Output the [x, y] coordinate of the center of the cell containing the given text.  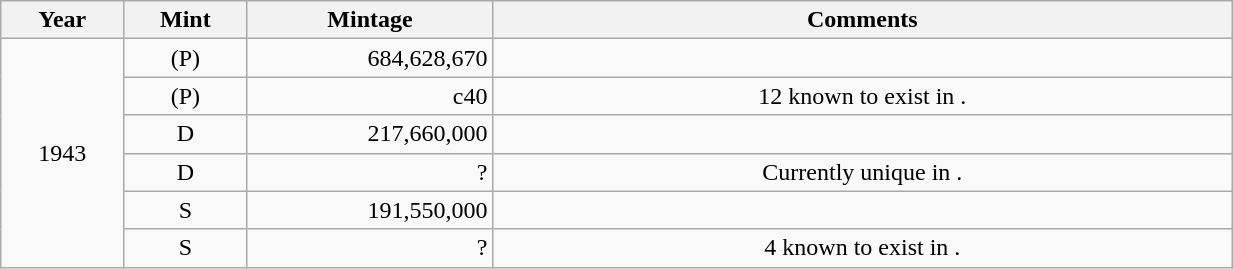
4 known to exist in . [862, 248]
Currently unique in . [862, 172]
Comments [862, 20]
684,628,670 [370, 58]
12 known to exist in . [862, 96]
Mint [186, 20]
217,660,000 [370, 134]
c40 [370, 96]
1943 [62, 153]
Year [62, 20]
191,550,000 [370, 210]
Mintage [370, 20]
